Search for the cell housing the specified text and yield its (X, Y) center coordinate. 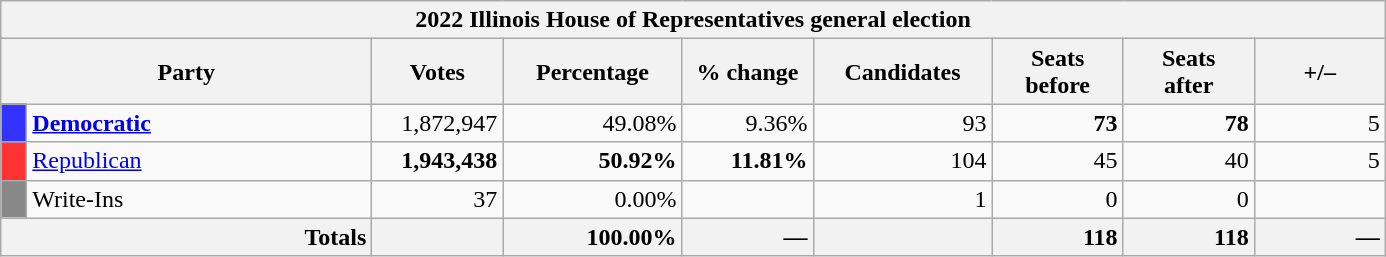
2022 Illinois House of Representatives general election (693, 20)
% change (748, 72)
45 (1058, 161)
Democratic (200, 123)
73 (1058, 123)
9.36% (748, 123)
Percentage (592, 72)
+/– (1320, 72)
78 (1188, 123)
Seatsbefore (1058, 72)
11.81% (748, 161)
50.92% (592, 161)
Totals (186, 237)
Write-Ins (200, 199)
37 (438, 199)
Republican (200, 161)
Seatsafter (1188, 72)
0.00% (592, 199)
Candidates (902, 72)
93 (902, 123)
100.00% (592, 237)
1,872,947 (438, 123)
Votes (438, 72)
104 (902, 161)
1,943,438 (438, 161)
49.08% (592, 123)
40 (1188, 161)
Party (186, 72)
1 (902, 199)
